Detect which cell encompasses the target text, then output its (x, y) center coordinate. 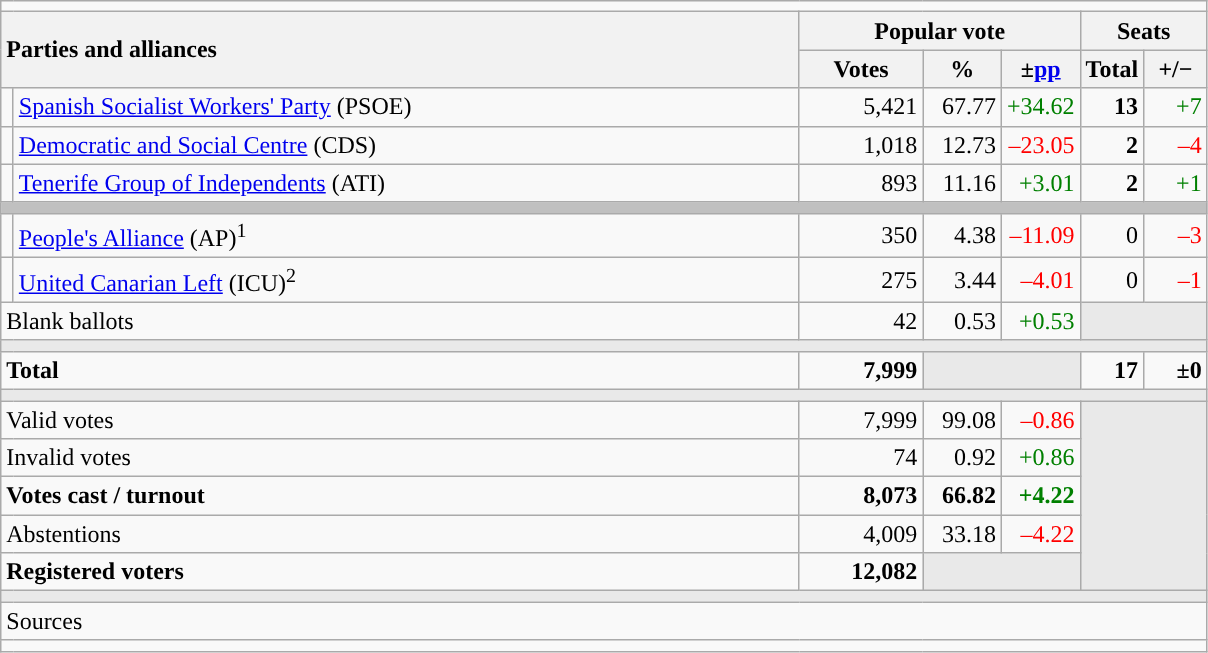
–4.01 (1040, 280)
0.53 (962, 321)
0.92 (962, 458)
5,421 (861, 107)
Votes cast / turnout (400, 496)
893 (861, 183)
Abstentions (400, 534)
11.16 (962, 183)
1,018 (861, 145)
275 (861, 280)
Invalid votes (400, 458)
Tenerife Group of Independents (ATI) (406, 183)
350 (861, 236)
13 (1112, 107)
–0.86 (1040, 420)
+3.01 (1040, 183)
+/− (1176, 69)
People's Alliance (AP)1 (406, 236)
Seats (1144, 31)
66.82 (962, 496)
67.77 (962, 107)
8,073 (861, 496)
–4 (1176, 145)
12,082 (861, 572)
99.08 (962, 420)
Blank ballots (400, 321)
–4.22 (1040, 534)
–23.05 (1040, 145)
Popular vote (940, 31)
3.44 (962, 280)
+7 (1176, 107)
+0.86 (1040, 458)
Spanish Socialist Workers' Party (PSOE) (406, 107)
Sources (604, 621)
4,009 (861, 534)
+34.62 (1040, 107)
–1 (1176, 280)
United Canarian Left (ICU)2 (406, 280)
% (962, 69)
–11.09 (1040, 236)
74 (861, 458)
42 (861, 321)
Parties and alliances (400, 50)
±pp (1040, 69)
17 (1112, 370)
+1 (1176, 183)
4.38 (962, 236)
Democratic and Social Centre (CDS) (406, 145)
33.18 (962, 534)
±0 (1176, 370)
Registered voters (400, 572)
+4.22 (1040, 496)
12.73 (962, 145)
+0.53 (1040, 321)
Votes (861, 69)
–3 (1176, 236)
Valid votes (400, 420)
